Search for the cell housing the specified text and yield its [X, Y] center coordinate. 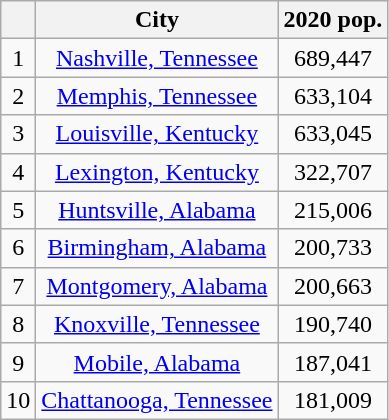
Montgomery, Alabama [157, 286]
Nashville, Tennessee [157, 58]
10 [18, 400]
4 [18, 172]
9 [18, 362]
633,045 [333, 134]
215,006 [333, 210]
Lexington, Kentucky [157, 172]
689,447 [333, 58]
Mobile, Alabama [157, 362]
6 [18, 248]
Knoxville, Tennessee [157, 324]
Birmingham, Alabama [157, 248]
633,104 [333, 96]
5 [18, 210]
Memphis, Tennessee [157, 96]
1 [18, 58]
Chattanooga, Tennessee [157, 400]
200,663 [333, 286]
322,707 [333, 172]
City [157, 20]
3 [18, 134]
200,733 [333, 248]
187,041 [333, 362]
190,740 [333, 324]
181,009 [333, 400]
2020 pop. [333, 20]
8 [18, 324]
Louisville, Kentucky [157, 134]
Huntsville, Alabama [157, 210]
2 [18, 96]
7 [18, 286]
